Provide the (x, y) coordinate of the cell's center where the given text is located.  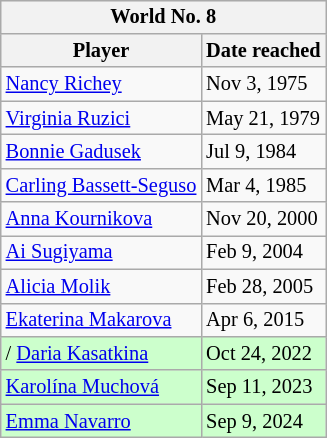
Virginia Ruzici (102, 118)
Karolína Muchová (102, 387)
Sep 9, 2024 (263, 421)
Anna Kournikova (102, 219)
Sep 11, 2023 (263, 387)
Ekaterina Makarova (102, 320)
Date reached (263, 51)
Ai Sugiyama (102, 253)
Carling Bassett-Seguso (102, 185)
Oct 24, 2022 (263, 354)
/ Daria Kasatkina (102, 354)
Mar 4, 1985 (263, 185)
Bonnie Gadusek (102, 152)
May 21, 1979 (263, 118)
World No. 8 (164, 17)
Jul 9, 1984 (263, 152)
Feb 9, 2004 (263, 253)
Feb 28, 2005 (263, 286)
Nancy Richey (102, 84)
Emma Navarro (102, 421)
Nov 20, 2000 (263, 219)
Nov 3, 1975 (263, 84)
Alicia Molik (102, 286)
Player (102, 51)
Apr 6, 2015 (263, 320)
